Pinpoint the cell where the given text exists, returning its [x, y] midpoint coordinate. 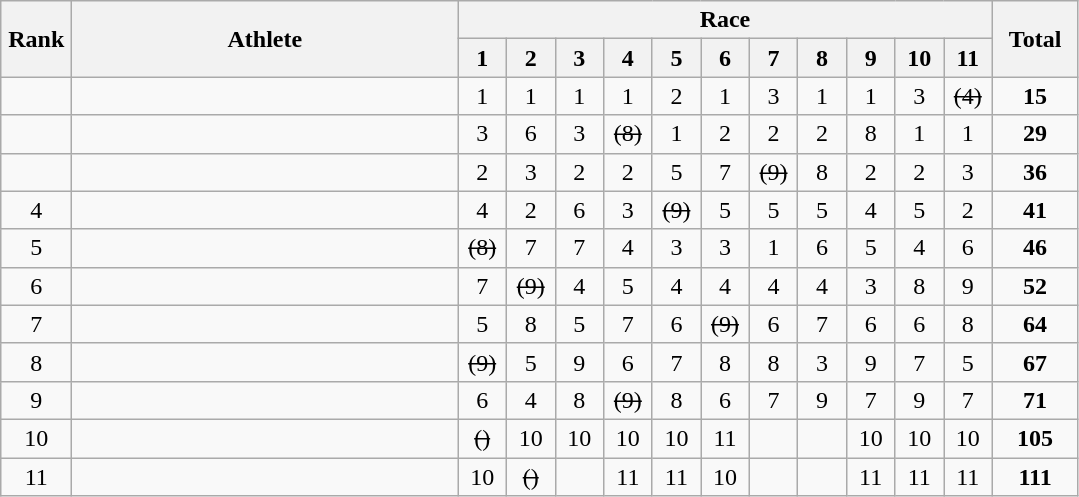
15 [1035, 96]
36 [1035, 172]
67 [1035, 362]
Athlete [265, 39]
64 [1035, 324]
111 [1035, 477]
105 [1035, 438]
Total [1035, 39]
41 [1035, 210]
71 [1035, 400]
Rank [36, 39]
Race [725, 20]
52 [1035, 286]
29 [1035, 134]
46 [1035, 248]
(4) [968, 96]
